From the cell containing the given text, extract its center point as (X, Y) coordinate. 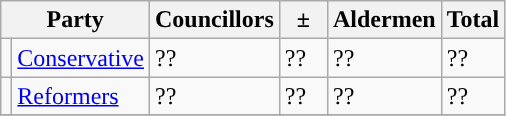
Conservative (81, 58)
Aldermen (384, 20)
Reformers (81, 96)
Councillors (215, 20)
Party (76, 20)
Total (473, 20)
± (303, 20)
